Scan for the cell matching the given text and deliver its (x, y) coordinate at center. 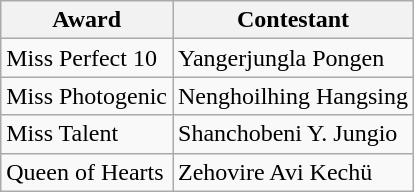
Zehovire Avi Kechü (292, 172)
Miss Talent (87, 134)
Shanchobeni Y. Jungio (292, 134)
Award (87, 20)
Nenghoilhing Hangsing (292, 96)
Queen of Hearts (87, 172)
Miss Photogenic (87, 96)
Contestant (292, 20)
Yangerjungla Pongen (292, 58)
Miss Perfect 10 (87, 58)
